Find where the given text appears and provide that cell's center as (X, Y) coordinate. 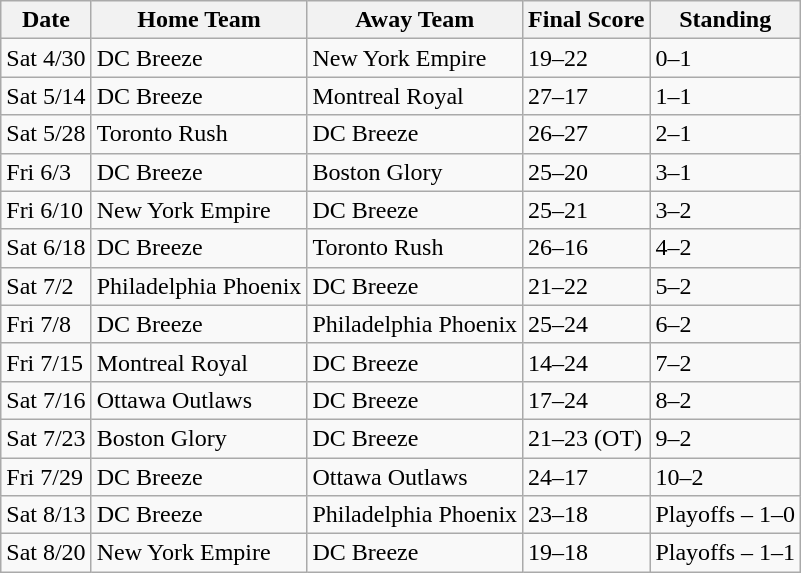
Date (46, 20)
23–18 (586, 515)
19–18 (586, 553)
Fri 7/8 (46, 324)
17–24 (586, 400)
27–17 (586, 96)
26–16 (586, 248)
Sat 7/2 (46, 286)
25–24 (586, 324)
Sat 4/30 (46, 58)
10–2 (726, 477)
21–22 (586, 286)
Sat 8/13 (46, 515)
Away Team (415, 20)
19–22 (586, 58)
Sat 5/14 (46, 96)
2–1 (726, 134)
Sat 6/18 (46, 248)
Playoffs – 1–0 (726, 515)
24–17 (586, 477)
Home Team (199, 20)
25–20 (586, 172)
26–27 (586, 134)
7–2 (726, 362)
Sat 7/23 (46, 438)
21–23 (OT) (586, 438)
8–2 (726, 400)
9–2 (726, 438)
Fri 6/10 (46, 210)
0–1 (726, 58)
5–2 (726, 286)
Final Score (586, 20)
6–2 (726, 324)
Sat 5/28 (46, 134)
Fri 6/3 (46, 172)
4–2 (726, 248)
Sat 8/20 (46, 553)
Fri 7/29 (46, 477)
14–24 (586, 362)
25–21 (586, 210)
Playoffs – 1–1 (726, 553)
Fri 7/15 (46, 362)
1–1 (726, 96)
3–1 (726, 172)
3–2 (726, 210)
Sat 7/16 (46, 400)
Standing (726, 20)
